Detect which cell encompasses the target text, then output its (X, Y) center coordinate. 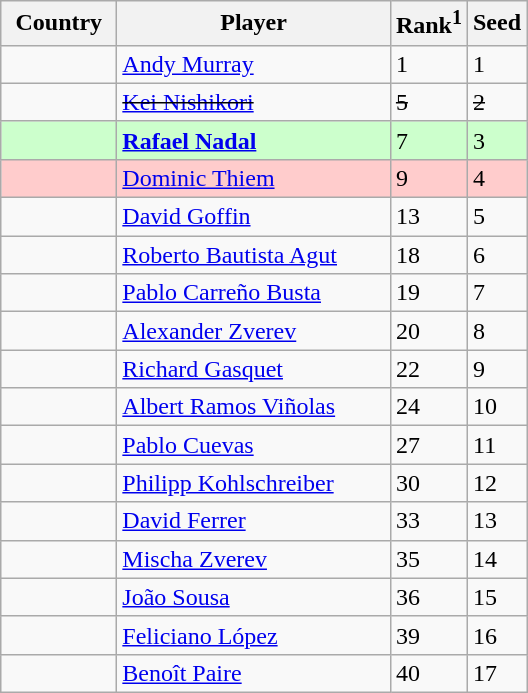
33 (428, 521)
10 (496, 407)
Albert Ramos Viñolas (254, 407)
David Ferrer (254, 521)
8 (496, 331)
Player (254, 24)
Richard Gasquet (254, 369)
Roberto Bautista Agut (254, 255)
24 (428, 407)
Kei Nishikori (254, 102)
Philipp Kohlschreiber (254, 483)
Rank1 (428, 24)
Benoît Paire (254, 673)
39 (428, 635)
19 (428, 293)
Feliciano López (254, 635)
27 (428, 445)
2 (496, 102)
22 (428, 369)
Andy Murray (254, 64)
36 (428, 597)
30 (428, 483)
12 (496, 483)
17 (496, 673)
Mischa Zverev (254, 559)
40 (428, 673)
15 (496, 597)
20 (428, 331)
4 (496, 178)
Pablo Cuevas (254, 445)
Alexander Zverev (254, 331)
35 (428, 559)
16 (496, 635)
14 (496, 559)
João Sousa (254, 597)
Rafael Nadal (254, 140)
6 (496, 255)
Seed (496, 24)
18 (428, 255)
Pablo Carreño Busta (254, 293)
11 (496, 445)
Dominic Thiem (254, 178)
Country (59, 24)
3 (496, 140)
David Goffin (254, 217)
